Pinpoint the cell where the given text exists, returning its (X, Y) midpoint coordinate. 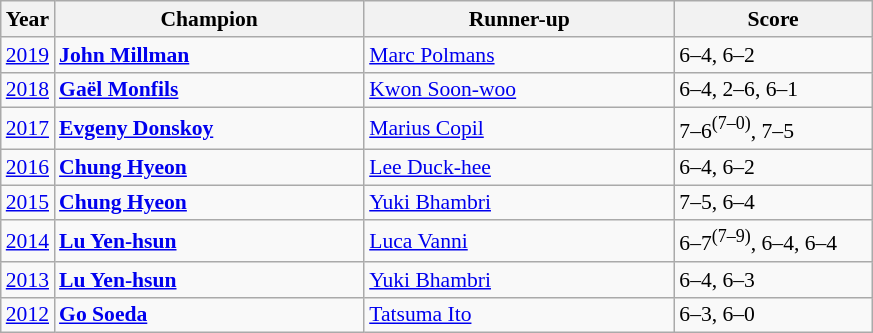
2018 (28, 90)
John Millman (209, 55)
7–5, 6–4 (773, 203)
7–6(7–0), 7–5 (773, 128)
Gaël Monfils (209, 90)
Luca Vanni (519, 242)
2014 (28, 242)
6–7(7–9), 6–4, 6–4 (773, 242)
2015 (28, 203)
2017 (28, 128)
2013 (28, 280)
Evgeny Donskoy (209, 128)
Champion (209, 19)
Kwon Soon-woo (519, 90)
Runner-up (519, 19)
2019 (28, 55)
6–4, 2–6, 6–1 (773, 90)
2016 (28, 167)
Score (773, 19)
Marius Copil (519, 128)
6–4, 6–3 (773, 280)
Year (28, 19)
Marc Polmans (519, 55)
Lee Duck-hee (519, 167)
